Pinpoint the cell where the given text exists, returning its [X, Y] midpoint coordinate. 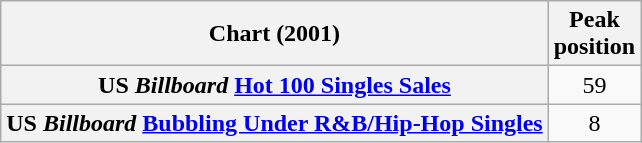
59 [594, 85]
Chart (2001) [274, 34]
Peakposition [594, 34]
US Billboard Bubbling Under R&B/Hip-Hop Singles [274, 123]
US Billboard Hot 100 Singles Sales [274, 85]
8 [594, 123]
